Scan for the cell matching the given text and deliver its (X, Y) coordinate at center. 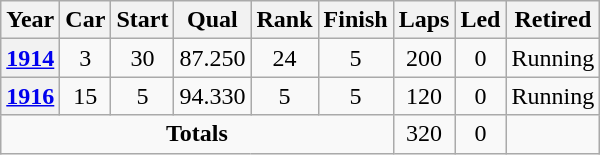
200 (424, 58)
30 (142, 58)
Finish (356, 20)
87.250 (212, 58)
24 (284, 58)
Year (30, 20)
1916 (30, 96)
Rank (284, 20)
Laps (424, 20)
Start (142, 20)
94.330 (212, 96)
320 (424, 134)
15 (86, 96)
120 (424, 96)
3 (86, 58)
Qual (212, 20)
1914 (30, 58)
Led (480, 20)
Totals (197, 134)
Car (86, 20)
Retired (553, 20)
